Capture the cell that displays the provided text and extract its (x, y) central coordinate. 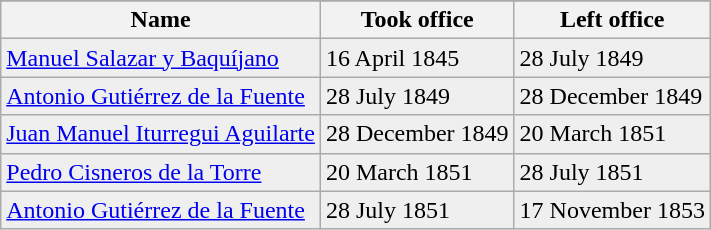
Left office (612, 20)
17 November 1853 (612, 210)
Juan Manuel Iturregui Aguilarte (161, 134)
Manuel Salazar y Baquíjano (161, 58)
Name (161, 20)
Took office (417, 20)
Pedro Cisneros de la Torre (161, 172)
16 April 1845 (417, 58)
